For the text-containing cell, return its midpoint in [x, y] coordinate format. 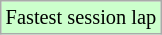
Fastest session lap [81, 17]
